Detect which cell encompasses the target text, then output its [x, y] center coordinate. 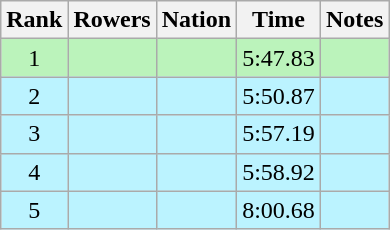
2 [34, 96]
5:50.87 [279, 96]
5:47.83 [279, 58]
Nation [196, 20]
Notes [354, 20]
Rank [34, 20]
3 [34, 134]
5:57.19 [279, 134]
Time [279, 20]
1 [34, 58]
5 [34, 210]
4 [34, 172]
5:58.92 [279, 172]
8:00.68 [279, 210]
Rowers [112, 20]
